Determine the [X, Y] coordinate at the center of the cell enclosing the given text.  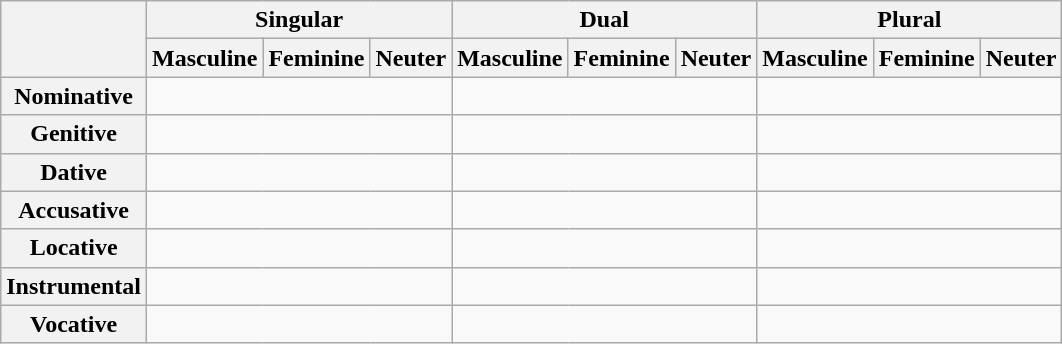
Singular [298, 20]
Locative [74, 248]
Accusative [74, 210]
Vocative [74, 324]
Dual [604, 20]
Nominative [74, 96]
Genitive [74, 134]
Plural [910, 20]
Dative [74, 172]
Instrumental [74, 286]
